Determine the [x, y] coordinate at the center of the cell enclosing the given text.  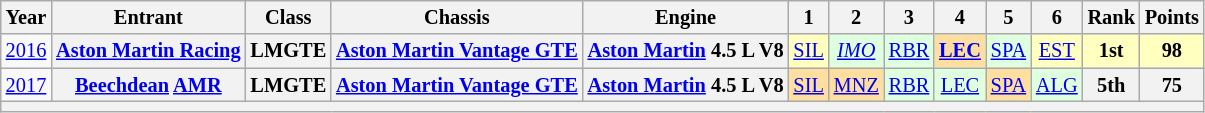
1 [808, 17]
6 [1057, 17]
3 [909, 17]
Entrant [148, 17]
2017 [26, 85]
Aston Martin Racing [148, 51]
Class [289, 17]
1st [1112, 51]
ALG [1057, 85]
98 [1172, 51]
5th [1112, 85]
Chassis [457, 17]
Year [26, 17]
IMO [856, 51]
Points [1172, 17]
2016 [26, 51]
2 [856, 17]
Engine [686, 17]
EST [1057, 51]
Rank [1112, 17]
5 [1008, 17]
4 [960, 17]
75 [1172, 85]
MNZ [856, 85]
Beechdean AMR [148, 85]
